Pinpoint the cell where the given text exists, returning its [X, Y] midpoint coordinate. 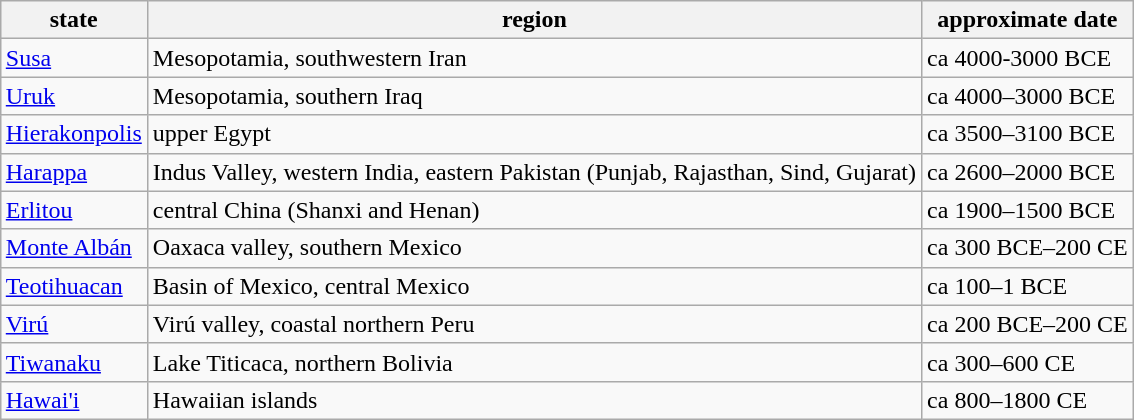
Monte Albán [74, 248]
ca 200 BCE–200 CE [1028, 324]
Hawai'i [74, 400]
state [74, 20]
ca 2600–2000 BCE [1028, 172]
Harappa [74, 172]
Uruk [74, 96]
Virú [74, 324]
ca 4000-3000 BCE [1028, 58]
Hierakonpolis [74, 134]
Tiwanaku [74, 362]
ca 3500–3100 BCE [1028, 134]
Virú valley, coastal northern Peru [534, 324]
Hawaiian islands [534, 400]
ca 4000–3000 BCE [1028, 96]
Oaxaca valley, southern Mexico [534, 248]
ca 300–600 CE [1028, 362]
Mesopotamia, southern Iraq [534, 96]
Lake Titicaca, northern Bolivia [534, 362]
Basin of Mexico, central Mexico [534, 286]
Teotihuacan [74, 286]
Erlitou [74, 210]
central China (Shanxi and Henan) [534, 210]
ca 300 BCE–200 CE [1028, 248]
upper Egypt [534, 134]
Mesopotamia, southwestern Iran [534, 58]
region [534, 20]
approximate date [1028, 20]
ca 100–1 BCE [1028, 286]
Indus Valley, western India, eastern Pakistan (Punjab, Rajasthan, Sind, Gujarat) [534, 172]
ca 800–1800 CE [1028, 400]
Susa [74, 58]
ca 1900–1500 BCE [1028, 210]
